Determine the (X, Y) coordinate at the center of the cell enclosing the given text.  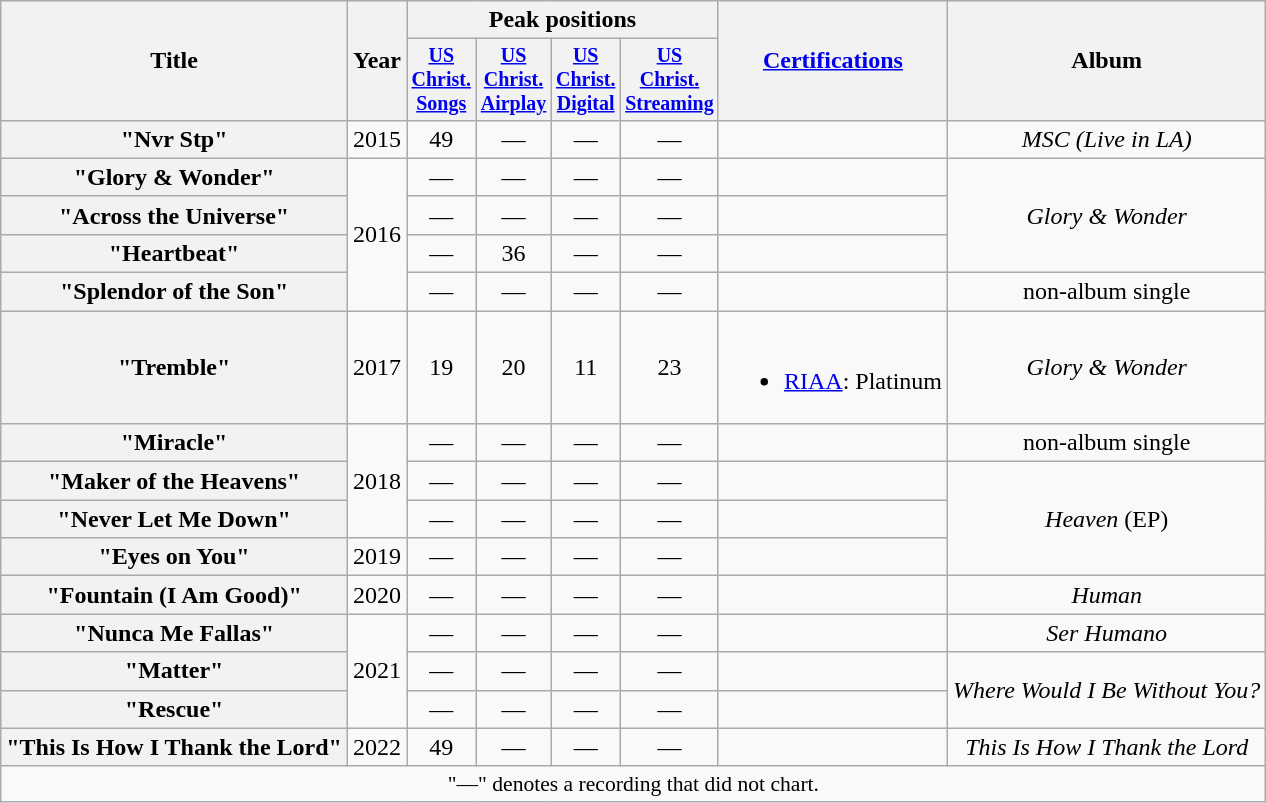
Where Would I Be Without You? (1107, 690)
Ser Humano (1107, 633)
USChrist.Songs (442, 80)
"Heartbeat" (174, 253)
"Nvr Stp" (174, 139)
2021 (376, 671)
36 (514, 253)
This Is How I Thank the Lord (1107, 747)
"Fountain (I Am Good)" (174, 595)
USChrist.Airplay (514, 80)
20 (514, 368)
"Never Let Me Down" (174, 519)
"Splendor of the Son" (174, 292)
Title (174, 61)
19 (442, 368)
USChrist.Digital (586, 80)
Heaven (EP) (1107, 519)
2016 (376, 234)
USChrist.Streaming (669, 80)
"Across the Universe" (174, 215)
MSC (Live in LA) (1107, 139)
"Tremble" (174, 368)
"—" denotes a recording that did not chart. (634, 784)
Year (376, 61)
"This Is How I Thank the Lord" (174, 747)
"Matter" (174, 671)
2017 (376, 368)
2018 (376, 481)
11 (586, 368)
"Rescue" (174, 709)
Album (1107, 61)
"Glory & Wonder" (174, 177)
2019 (376, 557)
2022 (376, 747)
"Miracle" (174, 443)
"Maker of the Heavens" (174, 481)
Certifications (832, 61)
"Nunca Me Fallas" (174, 633)
23 (669, 368)
"Eyes on You" (174, 557)
2015 (376, 139)
Peak positions (563, 20)
2020 (376, 595)
RIAA: Platinum (832, 368)
Human (1107, 595)
